Detect which cell encompasses the target text, then output its [X, Y] center coordinate. 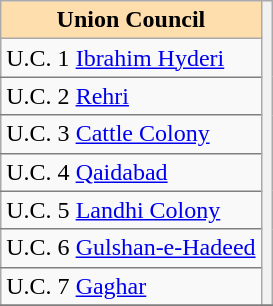
Union Council [131, 20]
U.C. 7 Gaghar [131, 286]
U.C. 2 Rehri [131, 96]
U.C. 4 Qaidabad [131, 172]
U.C. 1 Ibrahim Hyderi [131, 58]
U.C. 5 Landhi Colony [131, 210]
U.C. 3 Cattle Colony [131, 134]
U.C. 6 Gulshan-e-Hadeed [131, 248]
